From the cell containing the given text, extract its center point as [X, Y] coordinate. 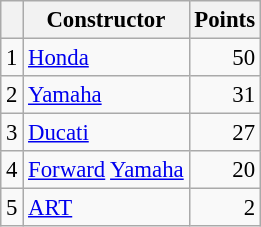
1 [12, 58]
20 [224, 170]
Ducati [106, 133]
27 [224, 133]
Honda [106, 58]
4 [12, 170]
Forward Yamaha [106, 170]
Points [224, 20]
ART [106, 208]
Yamaha [106, 95]
50 [224, 58]
3 [12, 133]
Constructor [106, 20]
31 [224, 95]
5 [12, 208]
